Output the (X, Y) coordinate of the center of the cell containing the given text.  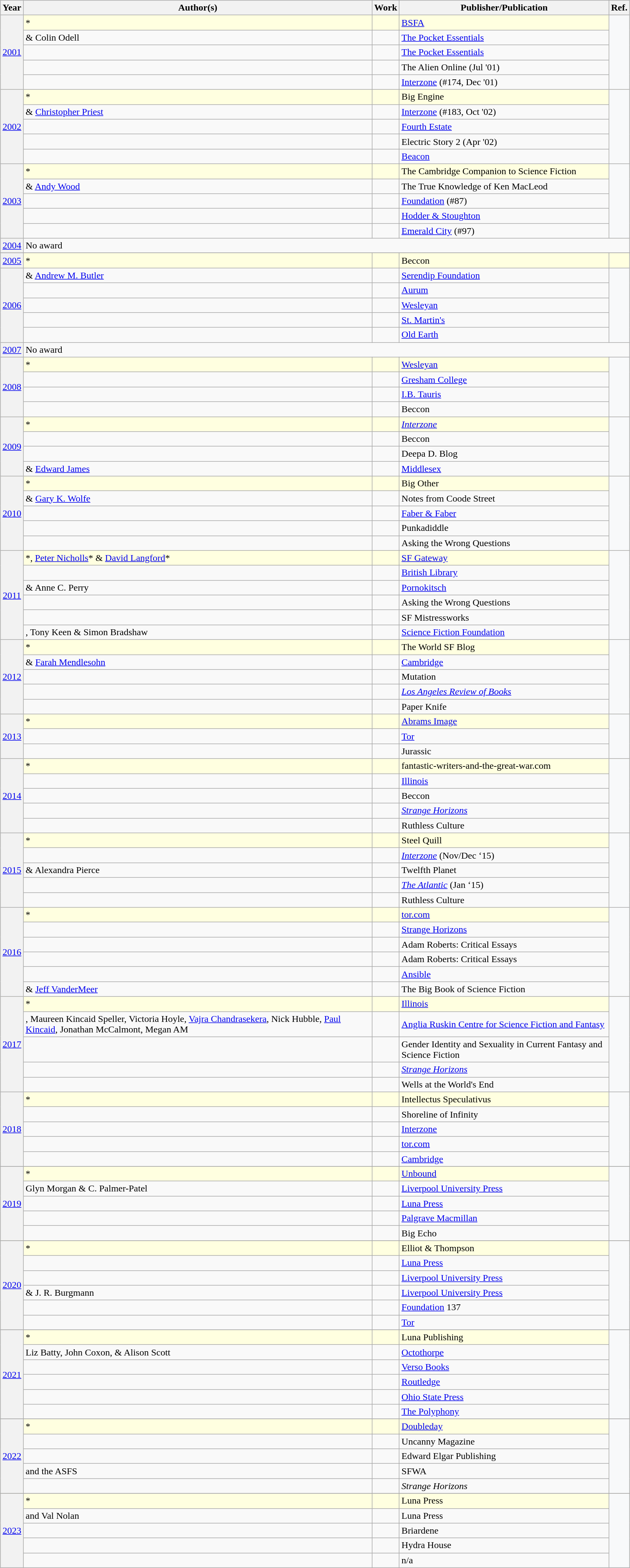
Jurassic (504, 751)
2014 (12, 796)
Hodder & Stoughton (504, 216)
SF Gateway (504, 558)
Interzone (#183, Oct '02) (504, 112)
The Big Book of Science Fiction (504, 989)
Middlesex (504, 469)
2001 (12, 52)
I.B. Tauris (504, 394)
Twelfth Planet (504, 870)
Old Earth (504, 335)
2003 (12, 201)
Intellectus Speculativus (504, 1099)
Abrams Image (504, 721)
Los Angeles Review of Books (504, 692)
and Val Nolan (198, 1516)
Fourth Estate (504, 127)
2016 (12, 952)
Faber & Faber (504, 513)
Emerald City (#97) (504, 231)
Big Other (504, 484)
Foundation 137 (504, 1307)
2009 (12, 446)
Mutation (504, 677)
Uncanny Magazine (504, 1441)
2020 (12, 1285)
Luna Publishing (504, 1337)
Science Fiction Foundation (504, 632)
Deepa D. Blog (504, 454)
Work (386, 8)
Ansible (504, 974)
*, Peter Nicholls* & David Langford* (198, 558)
Big Echo (504, 1233)
The Alien Online (Jul '01) (504, 67)
fantastic-writers-and-the-great-war.com (504, 766)
2012 (12, 677)
& Jeff VanderMeer (198, 989)
Hydra House (504, 1545)
Gresham College (504, 379)
n/a (504, 1560)
, Maureen Kincaid Speller, Victoria Hoyle, Vajra Chandrasekera, Nick Hubble, Paul Kincaid, Jonathan McCalmont, Megan AM (198, 1024)
& Anne C. Perry (198, 588)
Wells at the World's End (504, 1084)
The Polyphony (504, 1412)
2022 (12, 1456)
Paper Knife (504, 707)
Interzone (#174, Dec '01) (504, 82)
2004 (12, 246)
Electric Story 2 (Apr '02) (504, 141)
Big Engine (504, 97)
Liz Batty, John Coxon, & Alison Scott (198, 1352)
Notes from Coode Street (504, 498)
Beacon (504, 156)
2015 (12, 870)
& J. R. Burgmann (198, 1293)
2018 (12, 1129)
Verso Books (504, 1367)
2023 (12, 1530)
Gender Identity and Sexuality in Current Fantasy and Science Fiction (504, 1049)
The True Knowledge of Ken MacLeod (504, 186)
St. Martin's (504, 320)
Doubleday (504, 1427)
The World SF Blog (504, 647)
Publisher/Publication (504, 8)
& Farah Mendlesohn (198, 662)
Foundation (#87) (504, 201)
2013 (12, 736)
Routledge (504, 1382)
Briardene (504, 1530)
Elliot & Thompson (504, 1248)
Shoreline of Infinity (504, 1114)
& Colin Odell (198, 38)
Aurum (504, 290)
SFWA (504, 1471)
and the ASFS (198, 1471)
2005 (12, 261)
Pornokitsch (504, 588)
Ref. (619, 8)
Interzone (Nov/Dec ‘15) (504, 855)
& Edward James (198, 469)
2011 (12, 595)
Year (12, 8)
& Gary K. Wolfe (198, 498)
Steel Quill (504, 840)
Ohio State Press (504, 1397)
Serendip Foundation (504, 275)
Anglia Ruskin Centre for Science Fiction and Fantasy (504, 1024)
Author(s) (198, 8)
2008 (12, 387)
2019 (12, 1204)
BSFA (504, 23)
Edward Elgar Publishing (504, 1456)
2006 (12, 305)
Punkadiddle (504, 528)
British Library (504, 573)
, Tony Keen & Simon Bradshaw (198, 632)
Palgrave Macmillan (504, 1218)
& Christopher Priest (198, 112)
Octothorpe (504, 1352)
& Alexandra Pierce (198, 870)
2017 (12, 1044)
2007 (12, 350)
& Andrew M. Butler (198, 275)
The Atlantic (Jan ‘15) (504, 885)
2002 (12, 127)
2010 (12, 513)
SF Mistressworks (504, 617)
& Andy Wood (198, 186)
The Cambridge Companion to Science Fiction (504, 171)
2021 (12, 1374)
Glyn Morgan & C. Palmer-Patel (198, 1189)
Unbound (504, 1174)
